From the cell containing the given text, extract its center point as (x, y) coordinate. 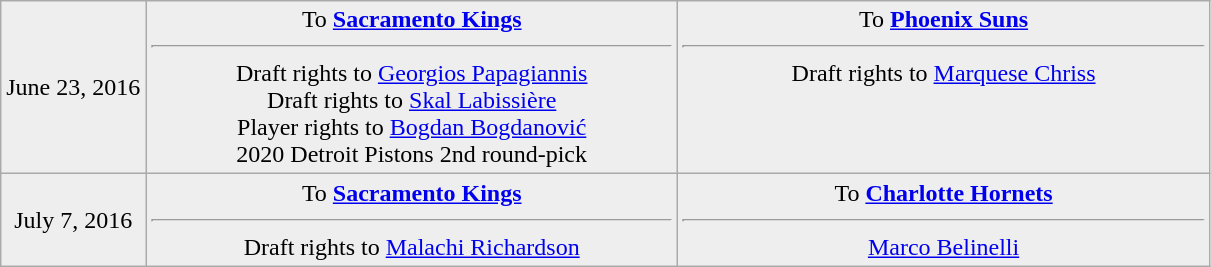
June 23, 2016 (74, 88)
July 7, 2016 (74, 220)
To Phoenix SunsDraft rights to Marquese Chriss (944, 88)
To Sacramento KingsDraft rights to Malachi Richardson (412, 220)
To Charlotte HornetsMarco Belinelli (944, 220)
